Scan for the cell matching the given text and deliver its [x, y] coordinate at center. 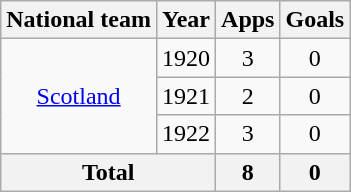
Goals [315, 20]
Scotland [79, 96]
Apps [248, 20]
1920 [186, 58]
8 [248, 172]
1921 [186, 96]
Total [108, 172]
Year [186, 20]
National team [79, 20]
1922 [186, 134]
2 [248, 96]
